Provide the [x, y] coordinate of the cell's center where the given text is located.  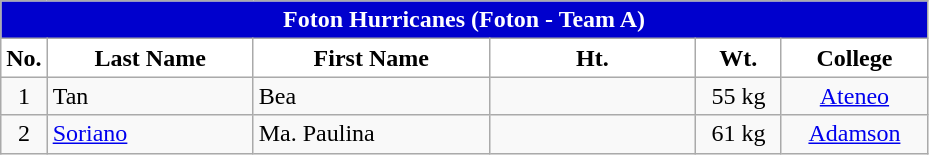
Ateneo [854, 96]
55 kg [738, 96]
Bea [371, 96]
No. [24, 58]
College [854, 58]
Last Name [150, 58]
First Name [371, 58]
Adamson [854, 134]
61 kg [738, 134]
Tan [150, 96]
1 [24, 96]
Ht. [592, 58]
Wt. [738, 58]
Foton Hurricanes (Foton - Team A) [464, 20]
2 [24, 134]
Ma. Paulina [371, 134]
Soriano [150, 134]
